For the text-containing cell, return its midpoint in [x, y] coordinate format. 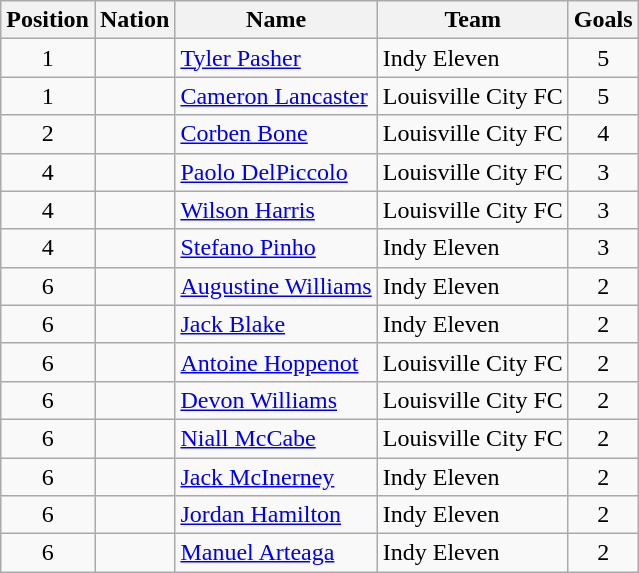
Cameron Lancaster [276, 96]
Jordan Hamilton [276, 515]
Niall McCabe [276, 438]
Corben Bone [276, 134]
Stefano Pinho [276, 248]
Jack Blake [276, 324]
Tyler Pasher [276, 58]
Devon Williams [276, 400]
Antoine Hoppenot [276, 362]
Jack McInerney [276, 477]
Paolo DelPiccolo [276, 172]
Nation [134, 20]
Manuel Arteaga [276, 553]
Goals [603, 20]
Position [48, 20]
Name [276, 20]
Team [472, 20]
Augustine Williams [276, 286]
Wilson Harris [276, 210]
